Output the [x, y] coordinate of the center of the cell containing the given text.  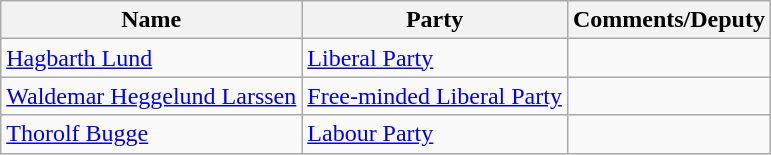
Comments/Deputy [668, 20]
Labour Party [435, 134]
Name [152, 20]
Free-minded Liberal Party [435, 96]
Liberal Party [435, 58]
Hagbarth Lund [152, 58]
Waldemar Heggelund Larssen [152, 96]
Party [435, 20]
Thorolf Bugge [152, 134]
